Determine the (x, y) coordinate at the center of the cell enclosing the given text.  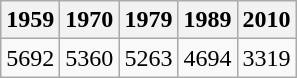
1979 (148, 20)
4694 (208, 58)
5263 (148, 58)
1970 (90, 20)
3319 (266, 58)
1959 (30, 20)
1989 (208, 20)
5692 (30, 58)
5360 (90, 58)
2010 (266, 20)
